Return the (x, y) coordinate for the center point of the cell that contains the specified text.  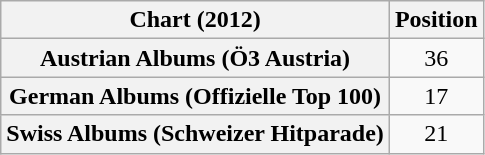
36 (436, 58)
Swiss Albums (Schweizer Hitparade) (196, 134)
German Albums (Offizielle Top 100) (196, 96)
Position (436, 20)
17 (436, 96)
Austrian Albums (Ö3 Austria) (196, 58)
Chart (2012) (196, 20)
21 (436, 134)
